Pinpoint the cell where the given text exists, returning its (X, Y) midpoint coordinate. 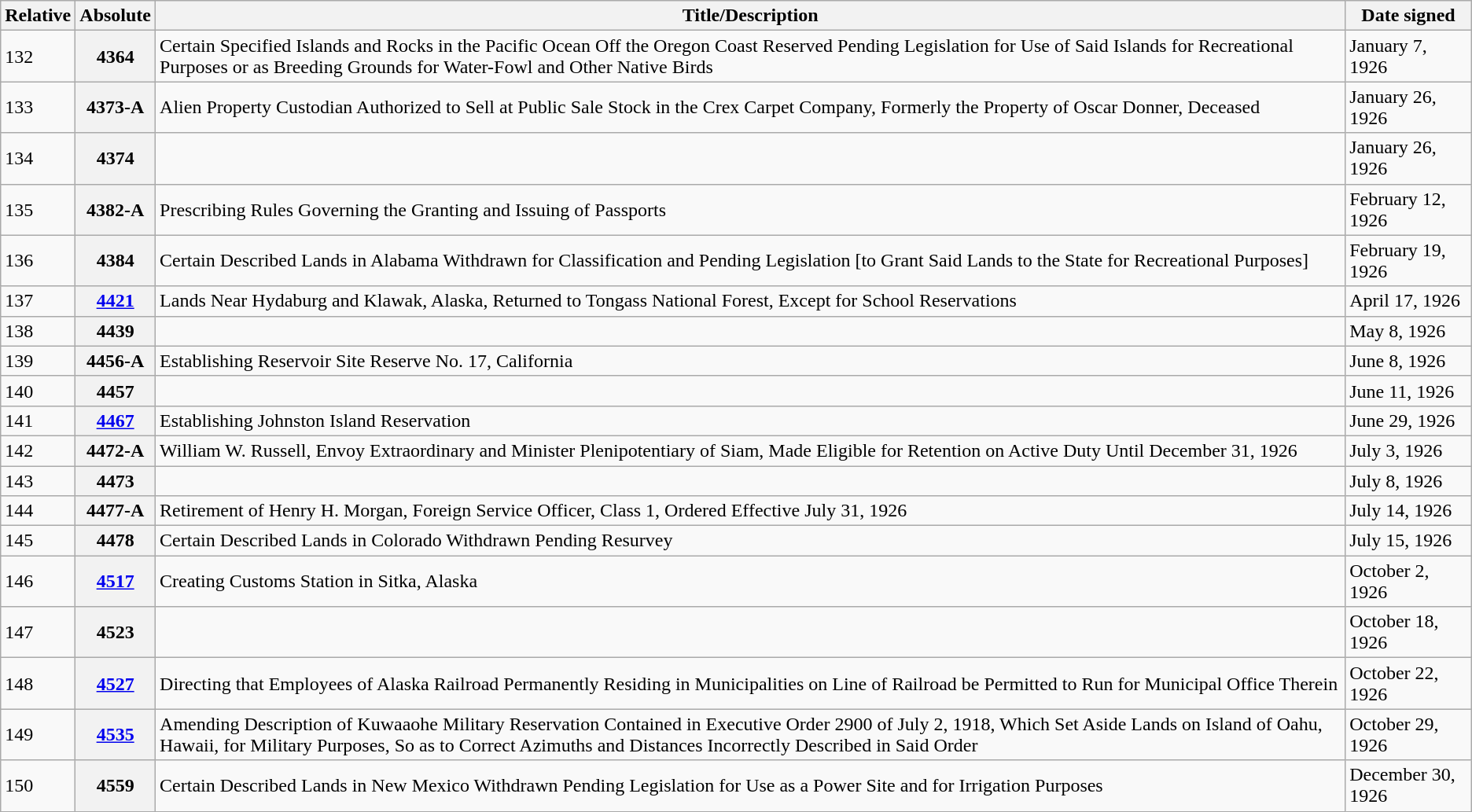
Date signed (1409, 16)
138 (38, 331)
4472-A (116, 450)
147 (38, 632)
4457 (116, 391)
134 (38, 159)
4374 (116, 159)
June 8, 1926 (1409, 361)
Absolute (116, 16)
4473 (116, 480)
May 8, 1926 (1409, 331)
Certain Described Lands in Colorado Withdrawn Pending Resurvey (750, 541)
132 (38, 57)
4456-A (116, 361)
4421 (116, 301)
William W. Russell, Envoy Extraordinary and Minister Plenipotentiary of Siam, Made Eligible for Retention on Active Duty Until December 31, 1926 (750, 450)
4535 (116, 734)
Certain Described Lands in Alabama Withdrawn for Classification and Pending Legislation [to Grant Said Lands to the State for Recreational Purposes] (750, 261)
Lands Near Hydaburg and Klawak, Alaska, Returned to Tongass National Forest, Except for School Reservations (750, 301)
135 (38, 209)
Prescribing Rules Governing the Granting and Issuing of Passports (750, 209)
July 3, 1926 (1409, 450)
Creating Customs Station in Sitka, Alaska (750, 582)
Establishing Johnston Island Reservation (750, 421)
4364 (116, 57)
December 30, 1926 (1409, 786)
149 (38, 734)
4517 (116, 582)
October 22, 1926 (1409, 684)
October 18, 1926 (1409, 632)
June 29, 1926 (1409, 421)
4523 (116, 632)
October 29, 1926 (1409, 734)
June 11, 1926 (1409, 391)
April 17, 1926 (1409, 301)
145 (38, 541)
February 19, 1926 (1409, 261)
4559 (116, 786)
4439 (116, 331)
4467 (116, 421)
February 12, 1926 (1409, 209)
Certain Described Lands in New Mexico Withdrawn Pending Legislation for Use as a Power Site and for Irrigation Purposes (750, 786)
137 (38, 301)
148 (38, 684)
133 (38, 107)
4478 (116, 541)
4477-A (116, 511)
4527 (116, 684)
142 (38, 450)
144 (38, 511)
July 15, 1926 (1409, 541)
146 (38, 582)
141 (38, 421)
136 (38, 261)
150 (38, 786)
Retirement of Henry H. Morgan, Foreign Service Officer, Class 1, Ordered Effective July 31, 1926 (750, 511)
140 (38, 391)
Relative (38, 16)
July 14, 1926 (1409, 511)
4373-A (116, 107)
4384 (116, 261)
139 (38, 361)
January 7, 1926 (1409, 57)
Alien Property Custodian Authorized to Sell at Public Sale Stock in the Crex Carpet Company, Formerly the Property of Oscar Donner, Deceased (750, 107)
July 8, 1926 (1409, 480)
Title/Description (750, 16)
Establishing Reservoir Site Reserve No. 17, California (750, 361)
143 (38, 480)
October 2, 1926 (1409, 582)
4382-A (116, 209)
